Scan for the cell matching the given text and deliver its [X, Y] coordinate at center. 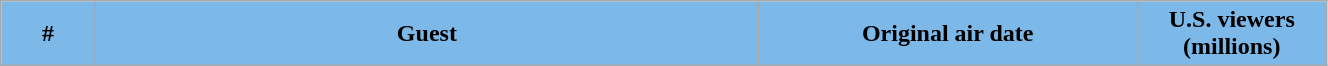
Original air date [948, 34]
Guest [426, 34]
# [48, 34]
U.S. viewers(millions) [1232, 34]
